From the cell containing the given text, extract its center point as [X, Y] coordinate. 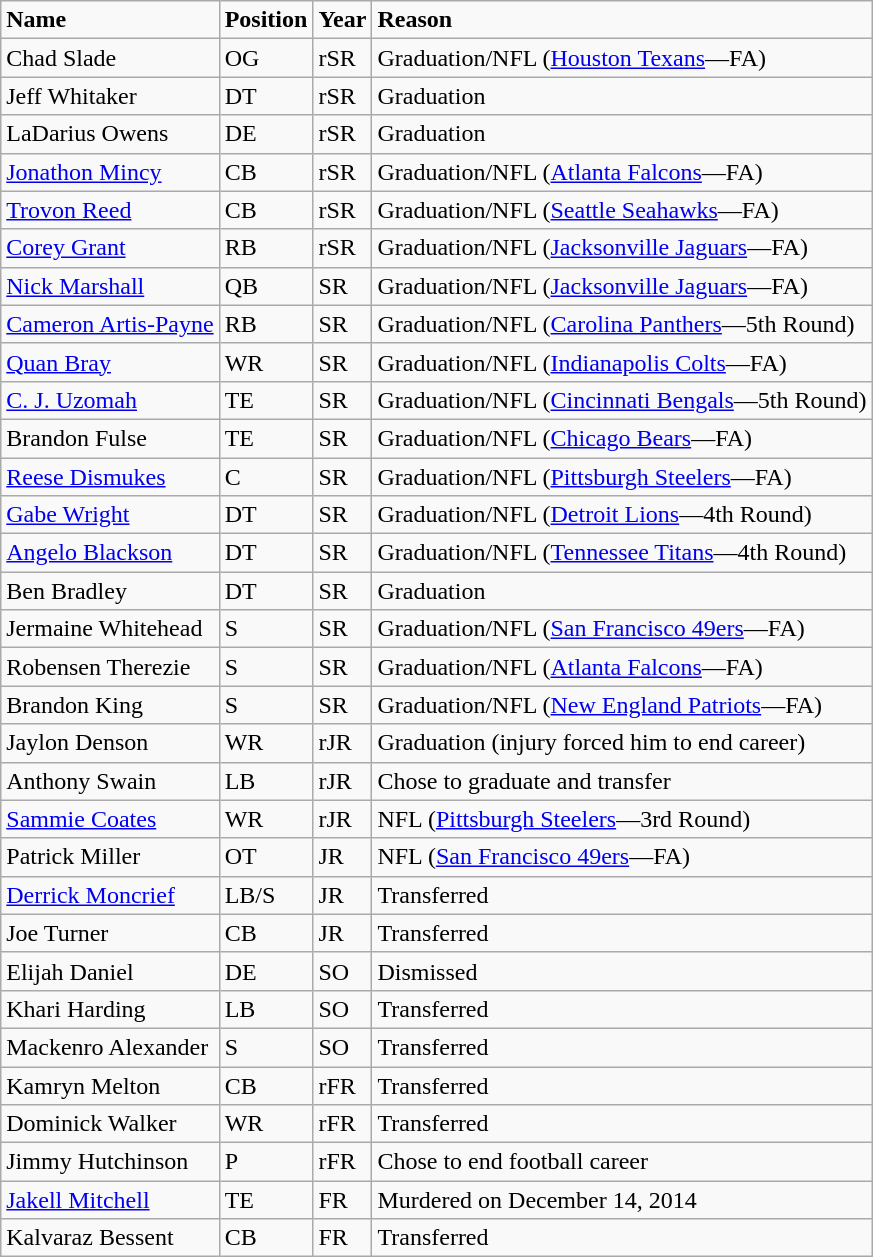
Graduation/NFL (Indianapolis Colts—FA) [622, 362]
Mackenro Alexander [110, 1047]
Jaylon Denson [110, 743]
LB/S [266, 895]
NFL (San Francisco 49ers—FA) [622, 857]
Murdered on December 14, 2014 [622, 1200]
Trovon Reed [110, 210]
NFL (Pittsburgh Steelers—3rd Round) [622, 819]
Angelo Blackson [110, 553]
Graduation/NFL (San Francisco 49ers—FA) [622, 629]
Jimmy Hutchinson [110, 1162]
Graduation/NFL (Detroit Lions—4th Round) [622, 515]
Elijah Daniel [110, 971]
Nick Marshall [110, 286]
Chose to end football career [622, 1162]
C [266, 477]
Graduation/NFL (Carolina Panthers—5th Round) [622, 324]
Kalvaraz Bessent [110, 1238]
Kamryn Melton [110, 1085]
Derrick Moncrief [110, 895]
OG [266, 58]
Corey Grant [110, 248]
Anthony Swain [110, 781]
Graduation/NFL (Cincinnati Bengals—5th Round) [622, 400]
Graduation/NFL (Pittsburgh Steelers—FA) [622, 477]
Jermaine Whitehead [110, 629]
Joe Turner [110, 933]
Graduation/NFL (New England Patriots—FA) [622, 705]
Graduation (injury forced him to end career) [622, 743]
Name [110, 20]
Gabe Wright [110, 515]
Position [266, 20]
Year [342, 20]
Dismissed [622, 971]
Cameron Artis-Payne [110, 324]
P [266, 1162]
Khari Harding [110, 1009]
Chad Slade [110, 58]
Robensen Therezie [110, 667]
QB [266, 286]
OT [266, 857]
Ben Bradley [110, 591]
Patrick Miller [110, 857]
Chose to graduate and transfer [622, 781]
Dominick Walker [110, 1124]
Reason [622, 20]
LaDarius Owens [110, 134]
Reese Dismukes [110, 477]
Graduation/NFL (Tennessee Titans—4th Round) [622, 553]
Brandon King [110, 705]
C. J. Uzomah [110, 400]
Sammie Coates [110, 819]
Brandon Fulse [110, 438]
Jakell Mitchell [110, 1200]
Graduation/NFL (Houston Texans—FA) [622, 58]
Jonathon Mincy [110, 172]
Quan Bray [110, 362]
Jeff Whitaker [110, 96]
Graduation/NFL (Seattle Seahawks—FA) [622, 210]
Graduation/NFL (Chicago Bears—FA) [622, 438]
